Search for the cell housing the specified text and yield its (x, y) center coordinate. 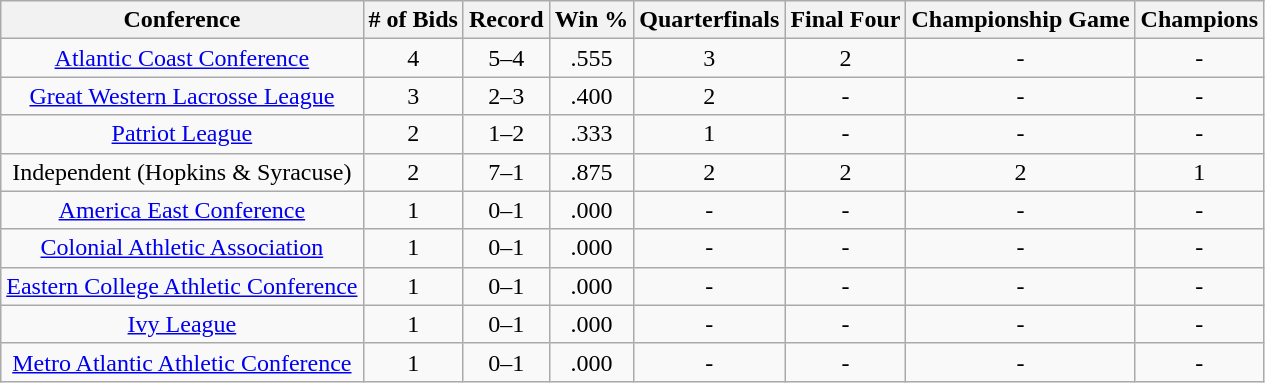
5–4 (506, 58)
Independent (Hopkins & Syracuse) (182, 172)
# of Bids (413, 20)
Patriot League (182, 134)
Win % (592, 20)
Quarterfinals (710, 20)
.555 (592, 58)
Record (506, 20)
Metro Atlantic Athletic Conference (182, 362)
.333 (592, 134)
Eastern College Athletic Conference (182, 286)
America East Conference (182, 210)
Colonial Athletic Association (182, 248)
7–1 (506, 172)
.400 (592, 96)
Championship Game (1020, 20)
Final Four (846, 20)
2–3 (506, 96)
Champions (1199, 20)
Great Western Lacrosse League (182, 96)
4 (413, 58)
Ivy League (182, 324)
Atlantic Coast Conference (182, 58)
Conference (182, 20)
.875 (592, 172)
1–2 (506, 134)
